Find where the given text appears and provide that cell's center as (X, Y) coordinate. 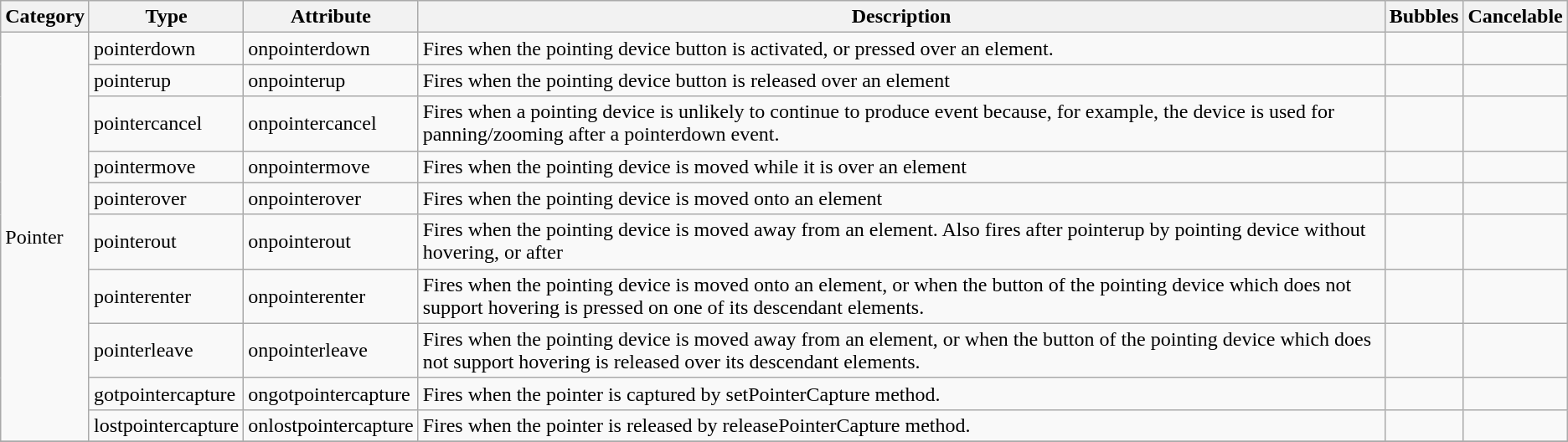
onpointerup (331, 80)
Fires when the pointer is captured by setPointerCapture method. (901, 393)
ongotpointercapture (331, 393)
onpointermove (331, 167)
onlostpointercapture (331, 425)
pointermove (166, 167)
Description (901, 17)
onpointerleave (331, 350)
pointerout (166, 241)
Bubbles (1424, 17)
onpointerout (331, 241)
pointerup (166, 80)
onpointerdown (331, 49)
Type (166, 17)
Fires when the pointing device button is activated, or pressed over an element. (901, 49)
pointerdown (166, 49)
Fires when the pointer is released by releasePointerCapture method. (901, 425)
onpointerover (331, 198)
Fires when the pointing device is moved while it is over an element (901, 167)
Fires when the pointing device button is released over an element (901, 80)
pointerleave (166, 350)
pointerover (166, 198)
Fires when the pointing device is moved away from an element. Also fires after pointerup by pointing device without hovering, or after (901, 241)
onpointerenter (331, 296)
Fires when the pointing device is moved onto an element (901, 198)
Pointer (45, 238)
Cancelable (1515, 17)
Category (45, 17)
pointerenter (166, 296)
gotpointercapture (166, 393)
onpointercancel (331, 124)
pointercancel (166, 124)
lostpointercapture (166, 425)
Attribute (331, 17)
